Capture the cell that displays the provided text and extract its [x, y] central coordinate. 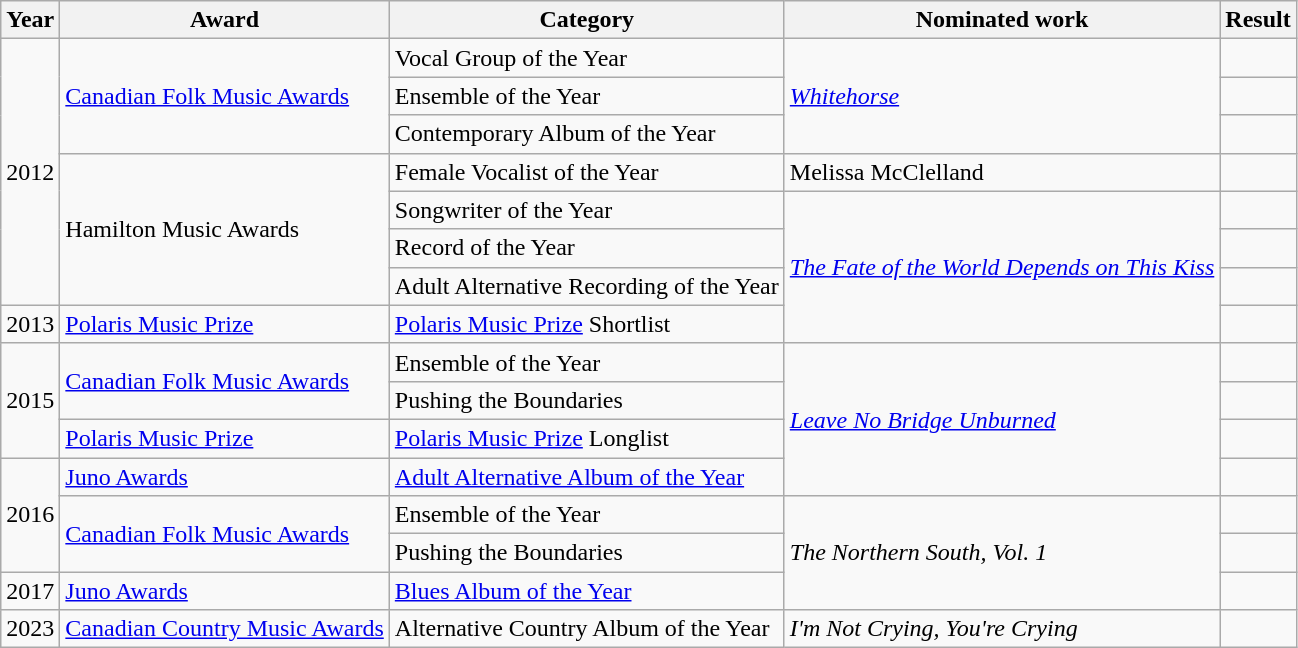
Female Vocalist of the Year [586, 172]
2016 [30, 515]
Category [586, 20]
Award [224, 20]
Adult Alternative Recording of the Year [586, 286]
2012 [30, 172]
I'm Not Crying, You're Crying [1002, 629]
Leave No Bridge Unburned [1002, 419]
Polaris Music Prize Shortlist [586, 324]
The Fate of the World Depends on This Kiss [1002, 267]
Melissa McClelland [1002, 172]
Adult Alternative Album of the Year [586, 477]
2017 [30, 591]
Polaris Music Prize Longlist [586, 438]
Record of the Year [586, 248]
Whitehorse [1002, 96]
Nominated work [1002, 20]
2013 [30, 324]
Canadian Country Music Awards [224, 629]
Result [1258, 20]
Vocal Group of the Year [586, 58]
Contemporary Album of the Year [586, 134]
Blues Album of the Year [586, 591]
Songwriter of the Year [586, 210]
2015 [30, 400]
Hamilton Music Awards [224, 229]
The Northern South, Vol. 1 [1002, 553]
2023 [30, 629]
Year [30, 20]
Alternative Country Album of the Year [586, 629]
